Return the (x, y) coordinate for the center point of the cell that contains the specified text.  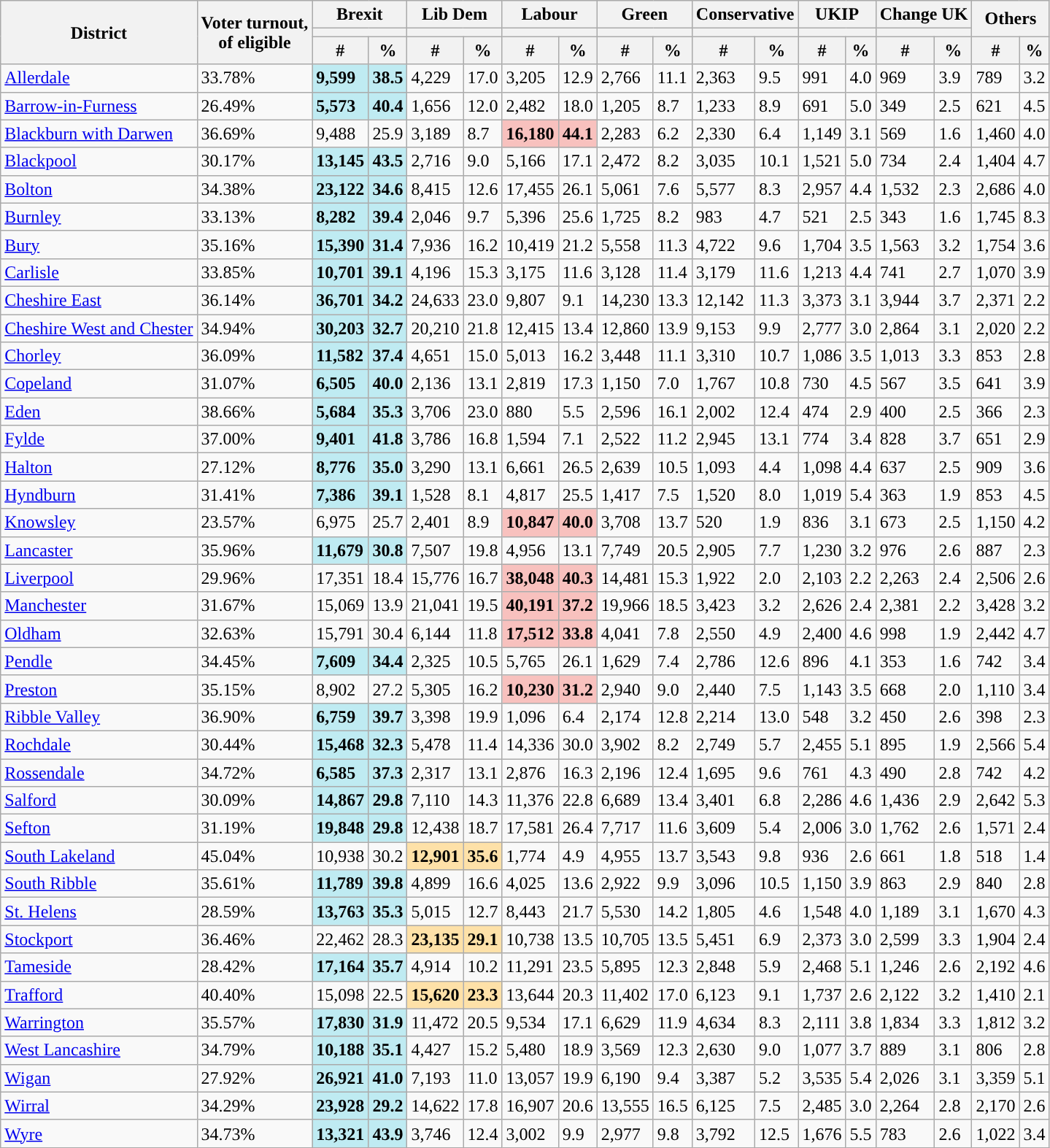
474 (822, 412)
4,634 (723, 1022)
3.8 (861, 1022)
35.61% (255, 884)
2,264 (905, 1106)
2,749 (723, 744)
2,440 (723, 689)
3,902 (625, 744)
18.9 (578, 1050)
621 (995, 106)
673 (905, 523)
17.8 (483, 1106)
13,763 (340, 912)
2,363 (723, 78)
2,596 (625, 412)
4,899 (435, 884)
3,205 (530, 78)
40.40% (255, 995)
St. Helens (99, 912)
35.6 (483, 856)
1,086 (822, 356)
2,819 (530, 384)
1,460 (995, 134)
22,462 (340, 939)
16.6 (483, 884)
38,048 (530, 578)
18.5 (673, 606)
16.1 (673, 412)
36.69% (255, 134)
2,639 (625, 467)
22.5 (388, 995)
1,762 (905, 828)
15.2 (483, 1050)
9,534 (530, 1022)
16,180 (530, 134)
16,907 (530, 1106)
10,705 (625, 939)
2,442 (995, 633)
5,895 (625, 967)
5.3 (1035, 801)
2,550 (723, 633)
Hyndburn (99, 495)
7,507 (435, 550)
3,096 (723, 884)
Lancaster (99, 550)
641 (995, 384)
18.7 (483, 828)
23.5 (578, 967)
774 (822, 439)
23,135 (435, 939)
2,848 (723, 967)
1,725 (625, 217)
1,528 (435, 495)
8,443 (530, 912)
35.96% (255, 550)
936 (822, 856)
9,599 (340, 78)
2,786 (723, 661)
5,480 (530, 1050)
889 (905, 1050)
17,581 (530, 828)
12,142 (723, 300)
2,317 (435, 773)
5,577 (723, 189)
5,558 (625, 244)
9,488 (340, 134)
12.8 (673, 717)
1,230 (822, 550)
32.63% (255, 633)
1,143 (822, 689)
37.00% (255, 439)
5,478 (435, 744)
Knowsley (99, 523)
West Lancashire (99, 1050)
10.8 (776, 384)
2.1 (1035, 995)
2,103 (822, 578)
1,233 (723, 106)
16.5 (673, 1106)
5.7 (776, 744)
Halton (99, 467)
2,192 (995, 967)
450 (905, 717)
Warrington (99, 1022)
22.8 (578, 801)
21.2 (578, 244)
3,428 (995, 606)
30.0 (578, 744)
30,203 (340, 328)
1,767 (723, 384)
Brexit (360, 15)
33.78% (255, 78)
Blackpool (99, 161)
13,321 (340, 1133)
2,626 (822, 606)
2,876 (530, 773)
Eden (99, 412)
36.90% (255, 717)
Pendle (99, 661)
11.0 (483, 1078)
2,940 (625, 689)
11.8 (483, 633)
5,015 (435, 912)
3,944 (905, 300)
23.3 (483, 995)
15.0 (483, 356)
2,957 (822, 189)
Conservative (745, 15)
40.3 (578, 578)
Wirral (99, 1106)
34.2 (388, 300)
Others (1011, 19)
3,290 (435, 467)
761 (822, 773)
14.2 (673, 912)
1,070 (995, 272)
31.4 (388, 244)
1,096 (530, 717)
2,905 (723, 550)
1,737 (822, 995)
16.7 (483, 578)
Change UK (924, 15)
1,774 (530, 856)
28.3 (388, 939)
2,472 (625, 161)
25.9 (388, 134)
39.4 (388, 217)
35.0 (388, 467)
31.67% (255, 606)
6,144 (435, 633)
1,676 (822, 1133)
30.2 (388, 856)
6,123 (723, 995)
2,006 (822, 828)
11,376 (530, 801)
10,938 (340, 856)
35.57% (255, 1022)
12,415 (530, 328)
35.16% (255, 244)
36.09% (255, 356)
836 (822, 523)
11,402 (625, 995)
10.7 (776, 356)
3,179 (723, 272)
976 (905, 550)
17,164 (340, 967)
5,013 (530, 356)
17,351 (340, 578)
4,817 (530, 495)
1,834 (905, 1022)
7,749 (625, 550)
2,630 (723, 1050)
32.3 (388, 744)
34.6 (388, 189)
Preston (99, 689)
3,609 (723, 828)
651 (995, 439)
43.5 (388, 161)
3,786 (435, 439)
840 (995, 884)
398 (995, 717)
28.59% (255, 912)
9.7 (483, 217)
909 (995, 467)
7.0 (673, 384)
3,373 (822, 300)
14.3 (483, 801)
8,776 (340, 467)
Rochdale (99, 744)
34.38% (255, 189)
37.2 (578, 606)
969 (905, 78)
2,325 (435, 661)
39.7 (388, 717)
1,812 (995, 1022)
2,170 (995, 1106)
2,263 (905, 578)
1,205 (625, 106)
35.7 (388, 967)
10,701 (340, 272)
34.79% (255, 1050)
2,977 (625, 1133)
1,022 (995, 1133)
2,214 (723, 717)
41.8 (388, 439)
2,020 (995, 328)
567 (905, 384)
2,401 (435, 523)
4,955 (625, 856)
741 (905, 272)
45.04% (255, 856)
1,670 (995, 912)
30.4 (388, 633)
1,695 (723, 773)
Blackburn with Darwen (99, 134)
39.8 (388, 884)
3,310 (723, 356)
1,571 (995, 828)
Cheshire East (99, 300)
44.1 (578, 134)
15,620 (435, 995)
9,153 (723, 328)
20.6 (578, 1106)
8.0 (776, 495)
1,436 (905, 801)
6,585 (340, 773)
6,125 (723, 1106)
2,716 (435, 161)
30.44% (255, 744)
5,061 (625, 189)
548 (822, 717)
5.9 (776, 967)
5,765 (530, 661)
520 (723, 523)
Wigan (99, 1078)
Green (644, 15)
1,532 (905, 189)
Trafford (99, 995)
9,401 (340, 439)
1,805 (723, 912)
363 (905, 495)
11,789 (340, 884)
2,330 (723, 134)
2,642 (995, 801)
2,400 (822, 633)
12,438 (435, 828)
3,706 (435, 412)
28.42% (255, 967)
23,928 (340, 1106)
Manchester (99, 606)
30.09% (255, 801)
21.8 (483, 328)
27.12% (255, 467)
12.5 (776, 1133)
17,830 (340, 1022)
661 (905, 856)
37.3 (388, 773)
3,448 (625, 356)
2,026 (905, 1078)
4,196 (435, 272)
40.4 (388, 106)
16.8 (483, 439)
UKIP (837, 15)
7.7 (776, 550)
9,807 (530, 300)
1,098 (822, 467)
36.46% (255, 939)
South Lakeland (99, 856)
31.2 (578, 689)
2,922 (625, 884)
1,904 (995, 939)
14,336 (530, 744)
806 (995, 1050)
6,975 (340, 523)
10,188 (340, 1050)
Barrow-in-Furness (99, 106)
13,145 (340, 161)
5.2 (776, 1078)
5,684 (340, 412)
6,190 (625, 1078)
7.4 (673, 661)
400 (905, 412)
569 (905, 134)
12.9 (578, 78)
17.3 (578, 384)
1,189 (905, 912)
11.2 (673, 439)
Wyre (99, 1133)
15,776 (435, 578)
Bury (99, 244)
19.5 (483, 606)
1,754 (995, 244)
26.49% (255, 106)
10,847 (530, 523)
Oldham (99, 633)
20.3 (578, 995)
6.8 (776, 801)
17,512 (530, 633)
34.29% (255, 1106)
2,111 (822, 1022)
Bolton (99, 189)
8,902 (340, 689)
783 (905, 1133)
4,229 (435, 78)
Lib Dem (455, 15)
10,419 (530, 244)
29.1 (483, 939)
2,381 (905, 606)
1,149 (822, 134)
3,359 (995, 1078)
Sefton (99, 828)
3,535 (822, 1078)
13,555 (625, 1106)
895 (905, 744)
1,629 (625, 661)
Burnley (99, 217)
1,656 (435, 106)
13.6 (578, 884)
7,609 (340, 661)
6.9 (776, 939)
31.19% (255, 828)
South Ribble (99, 884)
21.7 (578, 912)
7,386 (340, 495)
18.4 (388, 578)
5,396 (530, 217)
4,956 (530, 550)
1,093 (723, 467)
10,738 (530, 939)
Allerdale (99, 78)
21,041 (435, 606)
3,398 (435, 717)
2,122 (905, 995)
3,035 (723, 161)
15,069 (340, 606)
1,745 (995, 217)
4,914 (435, 967)
13,644 (530, 995)
27.92% (255, 1078)
2,002 (723, 412)
3,175 (530, 272)
33.13% (255, 217)
5,451 (723, 939)
1,922 (723, 578)
2,599 (905, 939)
4,025 (530, 884)
3,569 (625, 1050)
11,291 (530, 967)
34.73% (255, 1133)
23,122 (340, 189)
26.4 (578, 828)
32.7 (388, 328)
3,002 (530, 1133)
2,686 (995, 189)
36,701 (340, 300)
1,013 (905, 356)
2,482 (530, 106)
3,543 (723, 856)
4,722 (723, 244)
27.2 (388, 689)
7.1 (578, 439)
33.8 (578, 633)
Stockport (99, 939)
26,921 (340, 1078)
23.57% (255, 523)
366 (995, 412)
10,230 (530, 689)
13.0 (776, 717)
1.8 (953, 856)
7.8 (673, 633)
26.5 (578, 467)
2,174 (625, 717)
17,455 (530, 189)
12.7 (483, 912)
14,867 (340, 801)
6.2 (673, 134)
880 (530, 412)
2,566 (995, 744)
43.9 (388, 1133)
Cheshire West and Chester (99, 328)
13.3 (673, 300)
5,530 (625, 912)
11.9 (673, 1022)
7,717 (625, 828)
2,373 (822, 939)
15,791 (340, 633)
Chorley (99, 356)
6,661 (530, 467)
521 (822, 217)
10.2 (483, 967)
35.15% (255, 689)
Rossendale (99, 773)
887 (995, 550)
2,468 (822, 967)
District (99, 32)
4,651 (435, 356)
15,098 (340, 995)
7,936 (435, 244)
863 (905, 884)
8.1 (483, 495)
7,193 (435, 1078)
19,966 (625, 606)
9.5 (776, 78)
34.45% (255, 661)
6,629 (625, 1022)
1,417 (625, 495)
31.41% (255, 495)
3,401 (723, 801)
29.96% (255, 578)
37.4 (388, 356)
12,901 (435, 856)
2.7 (953, 272)
3,708 (625, 523)
14,230 (625, 300)
31.07% (255, 384)
Carlisle (99, 272)
19,848 (340, 828)
2,506 (995, 578)
1,548 (822, 912)
16.3 (578, 773)
1,246 (905, 967)
5,166 (530, 161)
Labour (549, 15)
998 (905, 633)
34.94% (255, 328)
3,128 (625, 272)
12,860 (625, 328)
Copeland (99, 384)
6,759 (340, 717)
1.4 (1035, 856)
2,136 (435, 384)
3,746 (435, 1133)
15,390 (340, 244)
25.5 (578, 495)
1,213 (822, 272)
2,777 (822, 328)
349 (905, 106)
518 (995, 856)
29.2 (388, 1106)
8,415 (435, 189)
4,427 (435, 1050)
983 (723, 217)
1,704 (822, 244)
2,046 (435, 217)
11,472 (435, 1022)
3,792 (723, 1133)
14,622 (435, 1106)
19.8 (483, 550)
3,189 (435, 134)
35.1 (388, 1050)
2,286 (822, 801)
9.4 (673, 1078)
Fylde (99, 439)
7,110 (435, 801)
20,210 (435, 328)
2,864 (905, 328)
2,455 (822, 744)
1,521 (822, 161)
1,077 (822, 1050)
2,485 (822, 1106)
3,423 (723, 606)
2,371 (995, 300)
38.66% (255, 412)
691 (822, 106)
828 (905, 439)
2,522 (625, 439)
1,110 (995, 689)
668 (905, 689)
6,505 (340, 384)
1,563 (905, 244)
1,594 (530, 439)
13,057 (530, 1078)
34.72% (255, 773)
Liverpool (99, 578)
Tameside (99, 967)
34.4 (388, 661)
6,689 (625, 801)
2,766 (625, 78)
10.1 (776, 161)
1,404 (995, 161)
734 (905, 161)
2,283 (625, 134)
Salford (99, 801)
7.6 (673, 189)
3,387 (723, 1078)
15,468 (340, 744)
40,191 (530, 606)
Voter turnout,of eligible (255, 32)
2,945 (723, 439)
Ribble Valley (99, 717)
11,679 (340, 550)
1,520 (723, 495)
38.5 (388, 78)
30.17% (255, 161)
24,633 (435, 300)
5,305 (435, 689)
30.8 (388, 550)
490 (905, 773)
730 (822, 384)
343 (905, 217)
25.6 (578, 217)
789 (995, 78)
5,573 (340, 106)
12.0 (483, 106)
353 (905, 661)
41.0 (388, 1078)
11,582 (340, 356)
1,410 (995, 995)
8,282 (340, 217)
36.14% (255, 300)
4.1 (861, 661)
2,196 (625, 773)
14,481 (625, 578)
4,041 (625, 633)
637 (905, 467)
31.9 (388, 1022)
33.85% (255, 272)
18.0 (578, 106)
1,019 (822, 495)
25.7 (388, 523)
896 (822, 661)
991 (822, 78)
